Return (x, y) of the center of cell containing provided text 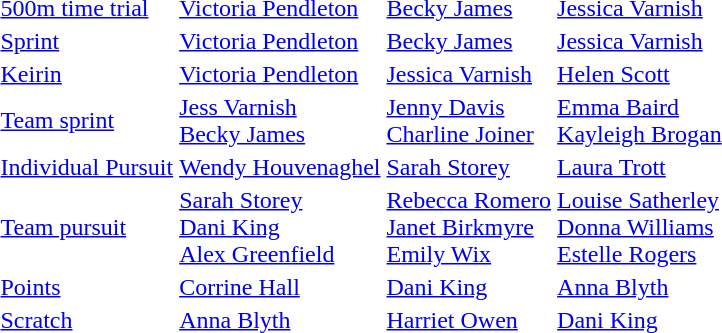
Jessica Varnish (469, 74)
Becky James (469, 41)
Dani King (469, 287)
Jenny Davis Charline Joiner (469, 120)
Jess Varnish Becky James (280, 120)
Sarah Storey Dani King Alex Greenfield (280, 227)
Sarah Storey (469, 167)
Corrine Hall (280, 287)
Wendy Houvenaghel (280, 167)
Rebecca Romero Janet Birkmyre Emily Wix (469, 227)
